For the text-containing cell, return its midpoint in (X, Y) coordinate format. 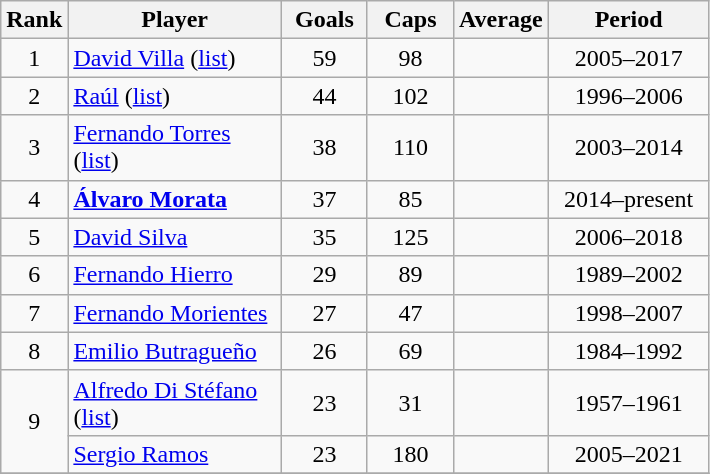
Average (502, 20)
Alfredo Di Stéfano (list) (175, 402)
Raúl (list) (175, 96)
David Villa (list) (175, 58)
110 (410, 148)
125 (410, 237)
2005–2021 (628, 454)
59 (324, 58)
44 (324, 96)
Period (628, 20)
9 (34, 422)
27 (324, 313)
1998–2007 (628, 313)
98 (410, 58)
Rank (34, 20)
Sergio Ramos (175, 454)
7 (34, 313)
Caps (410, 20)
47 (410, 313)
180 (410, 454)
1957–1961 (628, 402)
37 (324, 199)
Fernando Torres (list) (175, 148)
Goals (324, 20)
38 (324, 148)
1 (34, 58)
26 (324, 351)
5 (34, 237)
85 (410, 199)
8 (34, 351)
29 (324, 275)
89 (410, 275)
69 (410, 351)
2 (34, 96)
2006–2018 (628, 237)
2014–present (628, 199)
1996–2006 (628, 96)
Álvaro Morata (175, 199)
102 (410, 96)
35 (324, 237)
4 (34, 199)
Fernando Morientes (175, 313)
1984–1992 (628, 351)
David Silva (175, 237)
6 (34, 275)
Player (175, 20)
3 (34, 148)
Emilio Butragueño (175, 351)
2005–2017 (628, 58)
1989–2002 (628, 275)
31 (410, 402)
2003–2014 (628, 148)
Fernando Hierro (175, 275)
